Determine the (X, Y) coordinate at the center of the cell enclosing the given text.  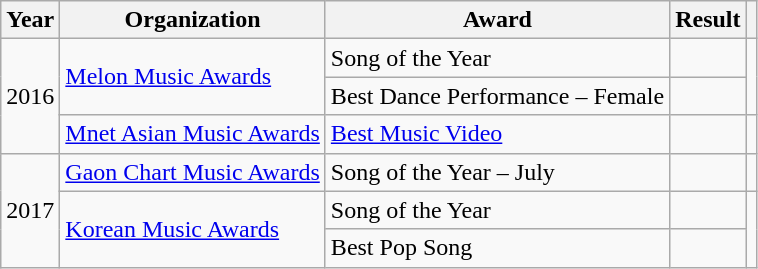
Gaon Chart Music Awards (193, 172)
Best Music Video (497, 134)
Melon Music Awards (193, 77)
Song of the Year – July (497, 172)
Result (708, 20)
Best Pop Song (497, 248)
Organization (193, 20)
2016 (30, 96)
2017 (30, 210)
Best Dance Performance – Female (497, 96)
Award (497, 20)
Year (30, 20)
Mnet Asian Music Awards (193, 134)
Korean Music Awards (193, 229)
